Return (x, y) of the center of cell containing provided text 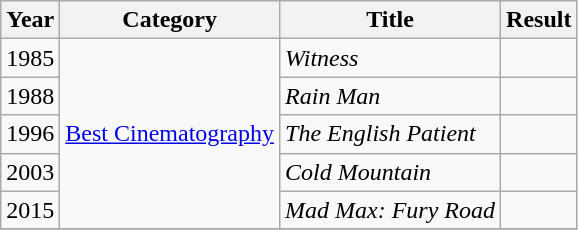
Result (539, 20)
Cold Mountain (390, 172)
2003 (30, 172)
Category (170, 20)
Mad Max: Fury Road (390, 210)
Year (30, 20)
Rain Man (390, 96)
2015 (30, 210)
Best Cinematography (170, 134)
Title (390, 20)
Witness (390, 58)
1996 (30, 134)
1988 (30, 96)
1985 (30, 58)
The English Patient (390, 134)
